Detect which cell encompasses the target text, then output its (x, y) center coordinate. 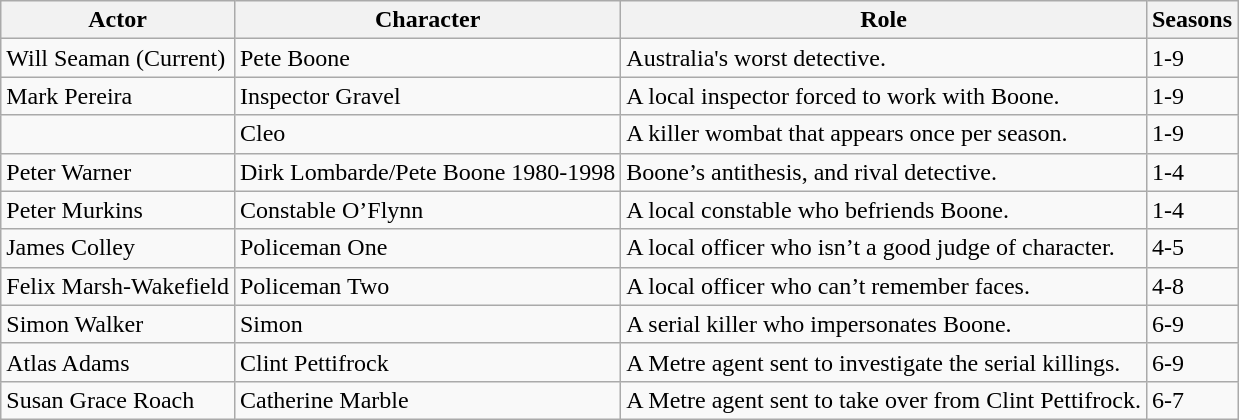
Character (427, 20)
A local officer who isn’t a good judge of character. (884, 248)
Policeman One (427, 248)
A killer wombat that appears once per season. (884, 134)
Policeman Two (427, 286)
A local officer who can’t remember faces. (884, 286)
Seasons (1192, 20)
Australia's worst detective. (884, 58)
A local constable who befriends Boone. (884, 210)
Pete Boone (427, 58)
A serial killer who impersonates Boone. (884, 324)
Will Seaman (Current) (118, 58)
Inspector Gravel (427, 96)
A Metre agent sent to take over from Clint Pettifrock. (884, 400)
James Colley (118, 248)
Susan Grace Roach (118, 400)
Felix Marsh-Wakefield (118, 286)
Dirk Lombarde/Pete Boone 1980-1998 (427, 172)
Simon (427, 324)
A local inspector forced to work with Boone. (884, 96)
Constable O’Flynn (427, 210)
Cleo (427, 134)
Atlas Adams (118, 362)
Role (884, 20)
Boone’s antithesis, and rival detective. (884, 172)
Clint Pettifrock (427, 362)
6-7 (1192, 400)
Catherine Marble (427, 400)
A Metre agent sent to investigate the serial killings. (884, 362)
4-8 (1192, 286)
Peter Murkins (118, 210)
Peter Warner (118, 172)
4-5 (1192, 248)
Actor (118, 20)
Mark Pereira (118, 96)
Simon Walker (118, 324)
